Capture the cell that displays the provided text and extract its (X, Y) central coordinate. 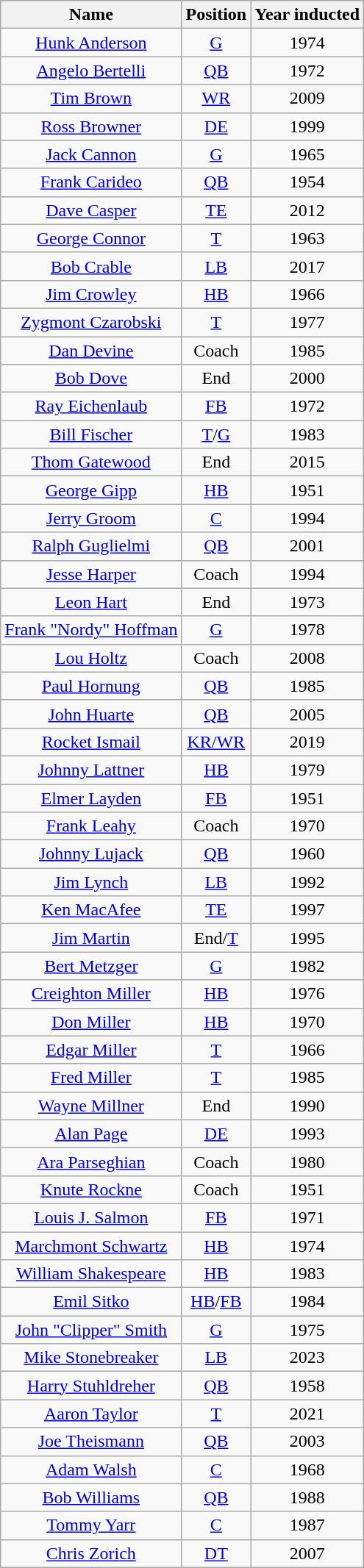
John "Clipper" Smith (91, 1330)
Dan Devine (91, 351)
Angelo Bertelli (91, 71)
William Shakespeare (91, 1274)
Adam Walsh (91, 1469)
2007 (307, 1553)
Position (216, 15)
1984 (307, 1302)
Ross Browner (91, 126)
Jesse Harper (91, 574)
2008 (307, 658)
1973 (307, 602)
Alan Page (91, 1134)
Elmer Layden (91, 798)
2005 (307, 714)
1982 (307, 966)
Hunk Anderson (91, 43)
Name (91, 15)
1993 (307, 1134)
1963 (307, 238)
Jim Martin (91, 938)
Fred Miller (91, 1078)
2017 (307, 266)
Frank Leahy (91, 826)
2015 (307, 462)
1965 (307, 154)
Edgar Miller (91, 1050)
1987 (307, 1525)
Jim Lynch (91, 882)
1976 (307, 994)
Ray Eichenlaub (91, 407)
Chris Zorich (91, 1553)
DT (216, 1553)
HB/FB (216, 1302)
1992 (307, 882)
2023 (307, 1358)
2021 (307, 1414)
Leon Hart (91, 602)
Bob Dove (91, 379)
Year inducted (307, 15)
End/T (216, 938)
Jack Cannon (91, 154)
1995 (307, 938)
George Gipp (91, 490)
Johnny Lattner (91, 770)
Ken MacAfee (91, 910)
Bob Williams (91, 1497)
Frank "Nordy" Hoffman (91, 630)
1999 (307, 126)
1980 (307, 1161)
1979 (307, 770)
2000 (307, 379)
Frank Carideo (91, 182)
KR/WR (216, 742)
Thom Gatewood (91, 462)
John Huarte (91, 714)
1977 (307, 322)
1971 (307, 1217)
1954 (307, 182)
Dave Casper (91, 210)
1997 (307, 910)
1990 (307, 1106)
Mike Stonebreaker (91, 1358)
Ara Parseghian (91, 1161)
1975 (307, 1330)
Tommy Yarr (91, 1525)
Wayne Millner (91, 1106)
Rocket Ismail (91, 742)
1958 (307, 1386)
Jim Crowley (91, 294)
2012 (307, 210)
George Connor (91, 238)
Bob Crable (91, 266)
Zygmont Czarobski (91, 322)
1988 (307, 1497)
Aaron Taylor (91, 1414)
Jerry Groom (91, 518)
Knute Rockne (91, 1189)
Bert Metzger (91, 966)
2001 (307, 546)
Don Miller (91, 1022)
WR (216, 99)
Paul Hornung (91, 686)
T/G (216, 434)
1978 (307, 630)
Marchmont Schwartz (91, 1246)
2009 (307, 99)
Harry Stuhldreher (91, 1386)
Ralph Guglielmi (91, 546)
Johnny Lujack (91, 854)
Joe Theismann (91, 1442)
Emil Sitko (91, 1302)
1960 (307, 854)
Lou Holtz (91, 658)
Bill Fischer (91, 434)
2003 (307, 1442)
Creighton Miller (91, 994)
Louis J. Salmon (91, 1217)
1968 (307, 1469)
Tim Brown (91, 99)
2019 (307, 742)
